Find where the given text appears and provide that cell's center as [x, y] coordinate. 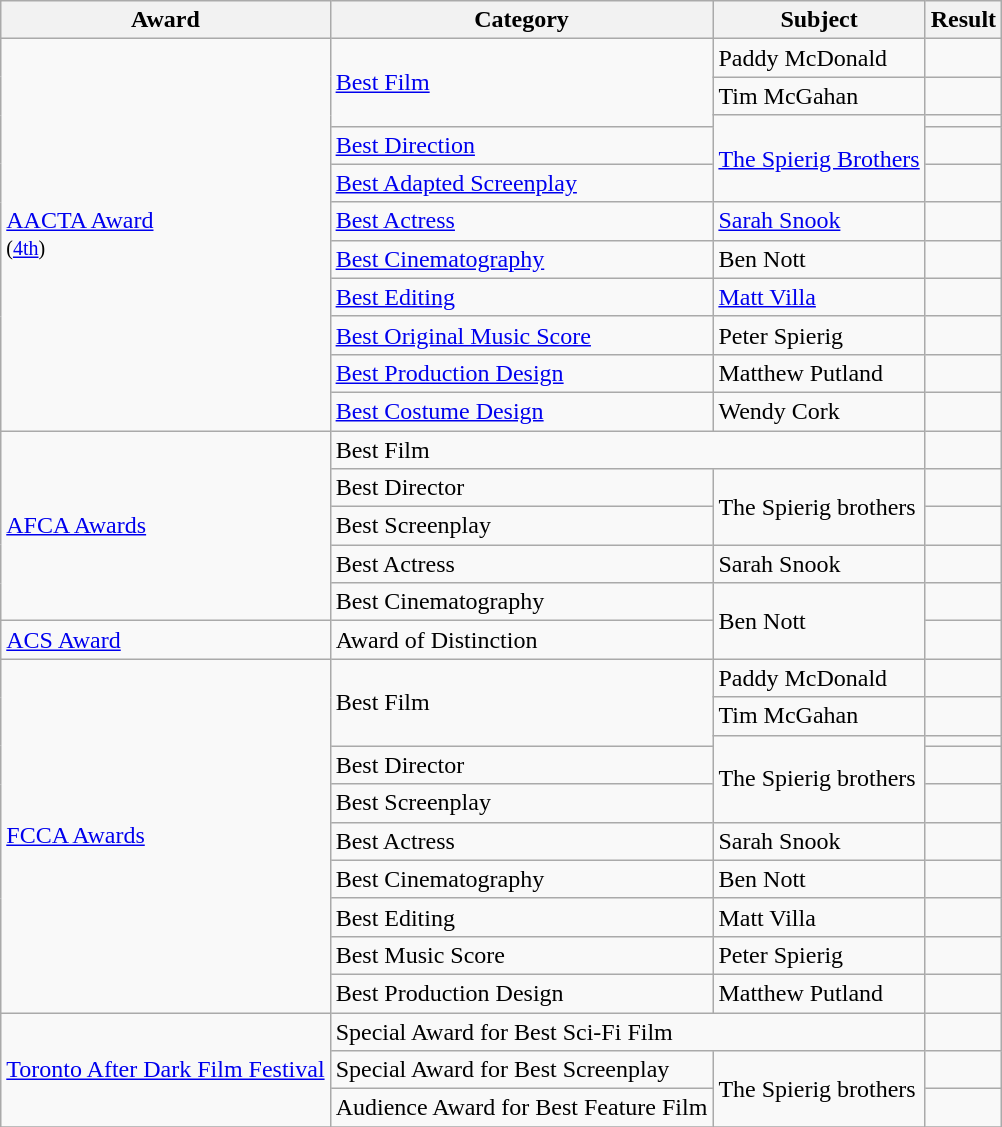
Category [522, 20]
Toronto After Dark Film Festival [166, 1069]
The Spierig Brothers [819, 158]
Audience Award for Best Feature Film [522, 1108]
Award of Distinction [522, 640]
Special Award for Best Screenplay [522, 1070]
Result [963, 20]
ACS Award [166, 640]
Best Costume Design [522, 411]
Special Award for Best Sci-Fi Film [628, 1031]
Wendy Cork [819, 411]
AFCA Awards [166, 525]
Best Direction [522, 145]
Subject [819, 20]
Best Original Music Score [522, 335]
Award [166, 20]
FCCA Awards [166, 836]
AACTA Award(4th) [166, 235]
Best Adapted Screenplay [522, 183]
Best Music Score [522, 955]
